Extract the (X, Y) coordinate from the center of the cell holding the provided text.  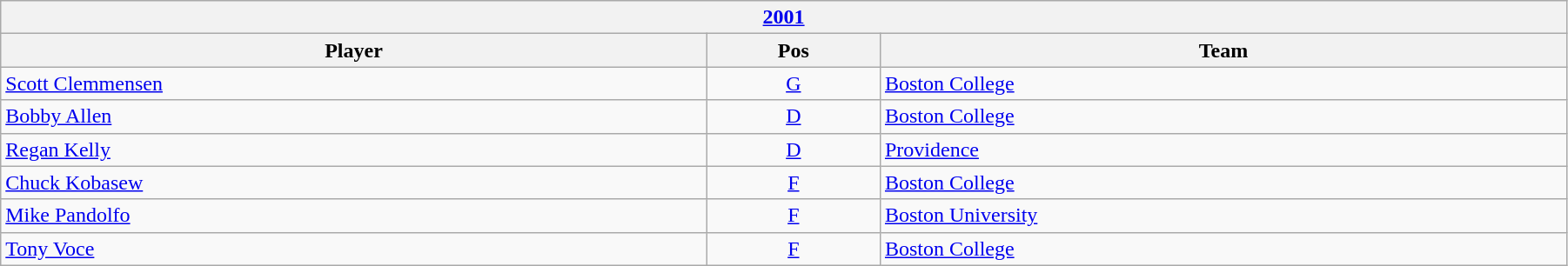
2001 (784, 17)
Scott Clemmensen (354, 83)
Mike Pandolfo (354, 216)
Tony Voce (354, 249)
Team (1223, 50)
Bobby Allen (354, 116)
Boston University (1223, 216)
Chuck Kobasew (354, 183)
G (794, 83)
Pos (794, 50)
Player (354, 50)
Regan Kelly (354, 150)
Providence (1223, 150)
